Output the (X, Y) coordinate of the center of the cell containing the given text.  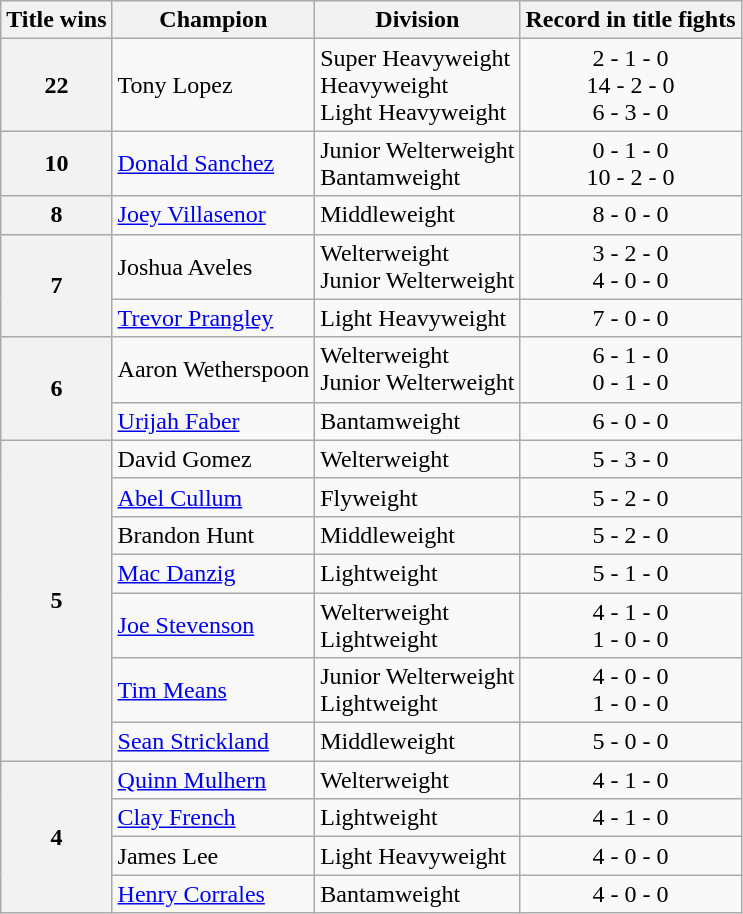
Abel Cullum (214, 497)
7 (56, 286)
Brandon Hunt (214, 535)
Title wins (56, 20)
5 - 0 - 0 (630, 742)
Joey Villasenor (214, 215)
10 (56, 164)
Sean Strickland (214, 742)
Junior WelterweightLightweight (418, 690)
Mac Danzig (214, 573)
WelterweightJunior Welterweight (418, 266)
4 - 0 - 01 - 0 - 0 (630, 690)
James Lee (214, 856)
Super HeavyweightHeavyweightLight Heavyweight (418, 85)
22 (56, 85)
Division (418, 20)
7 - 0 - 0 (630, 318)
6 (56, 388)
Record in title fights (630, 20)
2 - 1 - 0 14 - 2 - 0 6 - 3 - 0 (630, 85)
Clay French (214, 818)
6 - 0 - 0 (630, 421)
8 (56, 215)
4 (56, 837)
Trevor Prangley (214, 318)
4 - 1 - 0 1 - 0 - 0 (630, 624)
Welterweight Junior Welterweight (418, 370)
Joe Stevenson (214, 624)
Tim Means (214, 690)
Aaron Wetherspoon (214, 370)
5 - 3 - 0 (630, 459)
Urijah Faber (214, 421)
Champion (214, 20)
Donald Sanchez (214, 164)
David Gomez (214, 459)
5 (56, 600)
3 - 2 - 04 - 0 - 0 (630, 266)
6 - 1 - 0 0 - 1 - 0 (630, 370)
Welterweight Lightweight (418, 624)
8 - 0 - 0 (630, 215)
Joshua Aveles (214, 266)
Junior WelterweightBantamweight (418, 164)
Quinn Mulhern (214, 780)
5 - 1 - 0 (630, 573)
Flyweight (418, 497)
0 - 1 - 010 - 2 - 0 (630, 164)
Henry Corrales (214, 894)
Tony Lopez (214, 85)
